Identify which cell holds the provided text, then report its (X, Y) central coordinate. 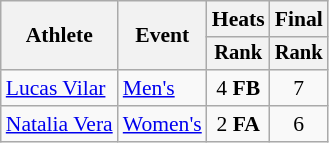
Athlete (60, 36)
4 FB (238, 88)
2 FA (238, 124)
7 (299, 88)
Final (299, 19)
Lucas Vilar (60, 88)
Men's (162, 88)
Heats (238, 19)
6 (299, 124)
Event (162, 36)
Women's (162, 124)
Natalia Vera (60, 124)
